Pinpoint the cell where the given text exists, returning its (X, Y) midpoint coordinate. 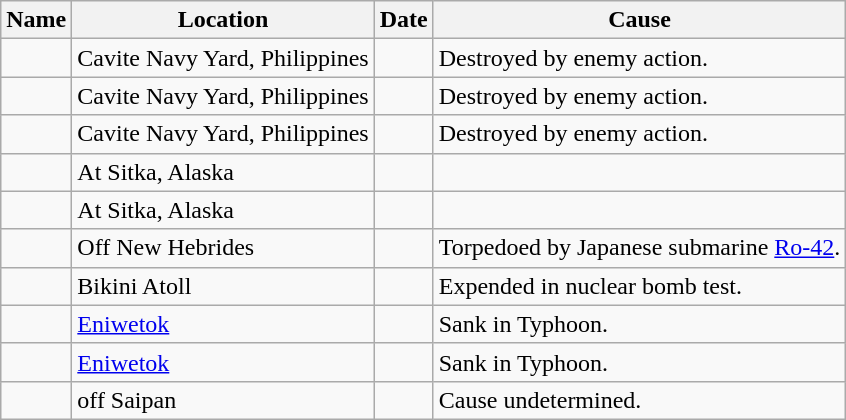
off Saipan (223, 400)
Location (223, 20)
Bikini Atoll (223, 286)
Cause undetermined. (640, 400)
Name (36, 20)
Torpedoed by Japanese submarine Ro-42. (640, 248)
Date (404, 20)
Expended in nuclear bomb test. (640, 286)
Off New Hebrides (223, 248)
Cause (640, 20)
